Capture the cell that displays the provided text and extract its (X, Y) central coordinate. 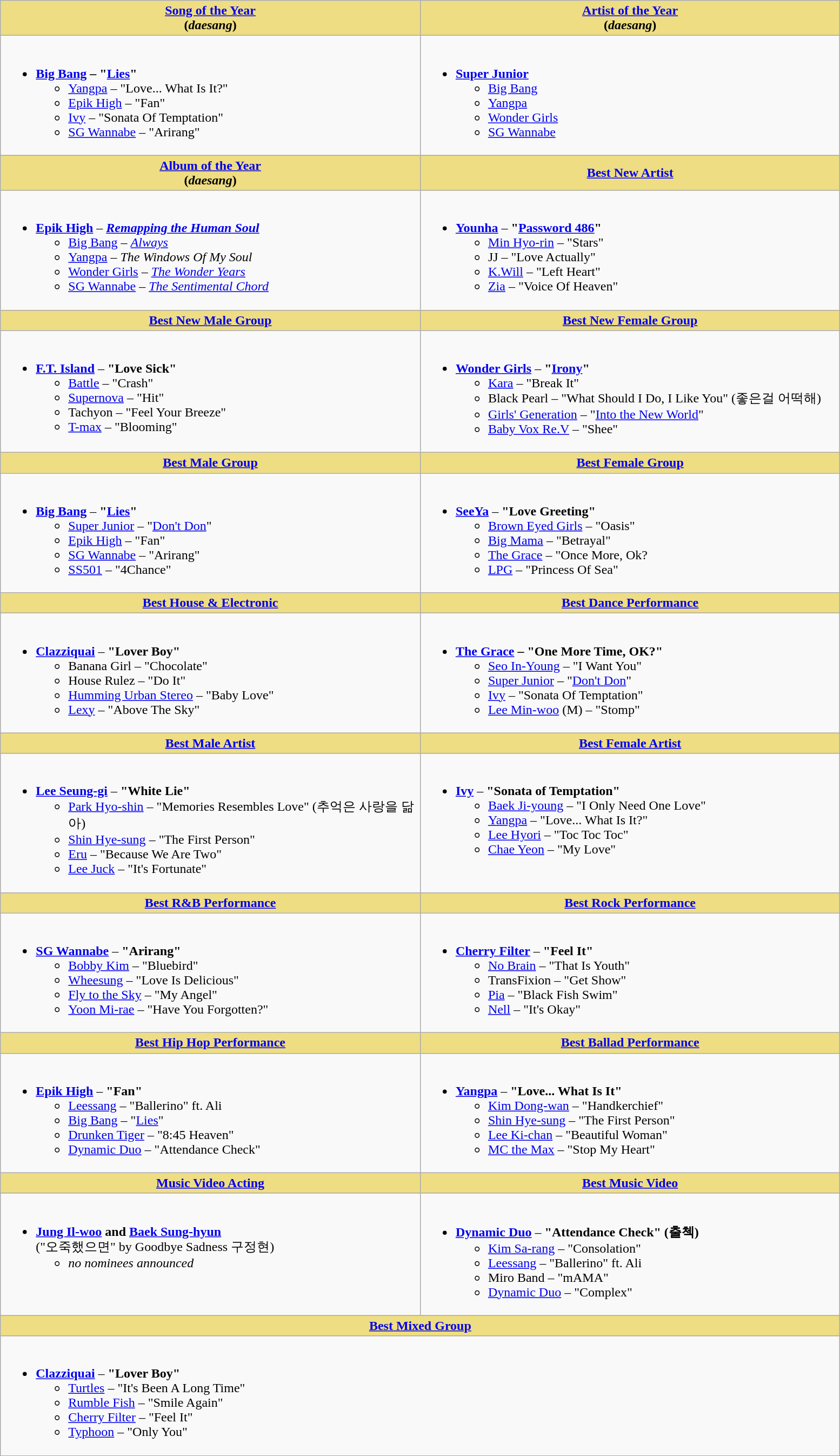
Younha – "Password 486"Min Hyo-rin – "Stars"JJ – "Love Actually"K.Will – "Left Heart"Zia – "Voice Of Heaven" (630, 250)
Best R&B Performance (211, 903)
Album of the Year(daesang) (211, 173)
Clazziquai – "Lover Boy"Banana Girl – "Chocolate"House Rulez – "Do It"Humming Urban Stereo – "Baby Love"Lexy – "Above The Sky" (211, 673)
Best Mixed Group (421, 1326)
Best Male Artist (211, 743)
SeeYa – "Love Greeting"Brown Eyed Girls – "Oasis"Big Mama – "Betrayal"The Grace – "Once More, Ok?LPG – "Princess Of Sea" (630, 533)
Best House & Electronic (211, 603)
Jung Il-woo and Baek Sung-hyun("오죽했으면" by Goodbye Sadness 구정현)no nominees announced (211, 1254)
The Grace – "One More Time, OK?"Seo In-Young – "I Want You"Super Junior – "Don't Don"Ivy – "Sonata Of Temptation"Lee Min-woo (M) – "Stomp" (630, 673)
Music Video Acting (211, 1183)
Big Bang – "Lies"Super Junior – "Don't Don"Epik High – "Fan"SG Wannabe – "Arirang"SS501 – "4Chance" (211, 533)
Artist of the Year(daesang) (630, 18)
Best Music Video (630, 1183)
Cherry Filter – "Feel It"No Brain – "That Is Youth"TransFixion – "Get Show"Pia – "Black Fish Swim"Nell – "It's Okay" (630, 972)
Clazziquai – "Lover Boy"Turtles – "It's Been A Long Time"Rumble Fish – "Smile Again"Cherry Filter – "Feel It"Typhoon – "Only You" (421, 1395)
Best Male Group (211, 463)
Best Female Group (630, 463)
Big Bang – "Lies"Yangpa – "Love... What Is It?"Epik High – "Fan"Ivy – "Sonata Of Temptation"SG Wannabe – "Arirang" (211, 95)
F.T. Island – "Love Sick"Battle – "Crash"Supernova – "Hit"Tachyon – "Feel Your Breeze"T-max – "Blooming" (211, 392)
Song of the Year(daesang) (211, 18)
Dynamic Duo – "Attendance Check" (출첵)Kim Sa-rang – "Consolation"Leessang – "Ballerino" ft. AliMiro Band – "mAMA"Dynamic Duo – "Complex" (630, 1254)
Epik High – Remapping the Human SoulBig Bang – AlwaysYangpa – The Windows Of My SoulWonder Girls – The Wonder YearsSG Wannabe – The Sentimental Chord (211, 250)
SG Wannabe – "Arirang"Bobby Kim – "Bluebird"Wheesung – "Love Is Delicious"Fly to the Sky – "My Angel"Yoon Mi-rae – "Have You Forgotten?" (211, 972)
Best Rock Performance (630, 903)
Epik High – "Fan"Leessang – "Ballerino" ft. AliBig Bang – "Lies"Drunken Tiger – "8:45 Heaven"Dynamic Duo – "Attendance Check" (211, 1113)
Best Hip Hop Performance (211, 1043)
Best New Male Group (211, 320)
Best New Female Group (630, 320)
Best New Artist (630, 173)
Ivy – "Sonata of Temptation"Baek Ji-young – "I Only Need One Love"Yangpa – "Love... What Is It?"Lee Hyori – "Toc Toc Toc"Chae Yeon – "My Love" (630, 823)
Best Ballad Performance (630, 1043)
Best Dance Performance (630, 603)
Best Female Artist (630, 743)
Super JuniorBig BangYangpaWonder GirlsSG Wannabe (630, 95)
